Extract the (X, Y) coordinate from the center of the cell holding the provided text.  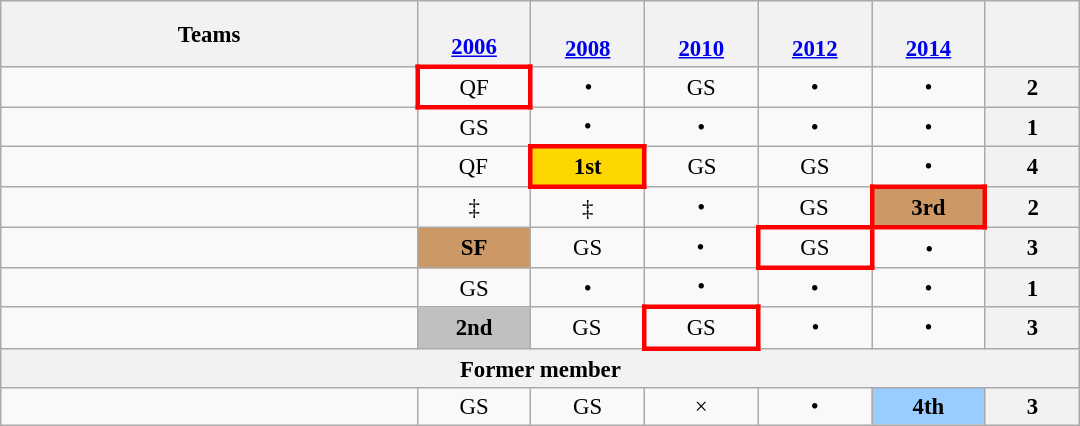
2012 (815, 34)
2010 (701, 34)
3rd (929, 208)
Teams (210, 34)
2nd (474, 328)
4th (929, 406)
2008 (588, 34)
1st (588, 168)
SF (474, 248)
× (701, 406)
2014 (929, 34)
2006 (474, 34)
4 (1032, 168)
Former member (540, 368)
